Return the (x, y) coordinate for the center point of the cell that contains the specified text.  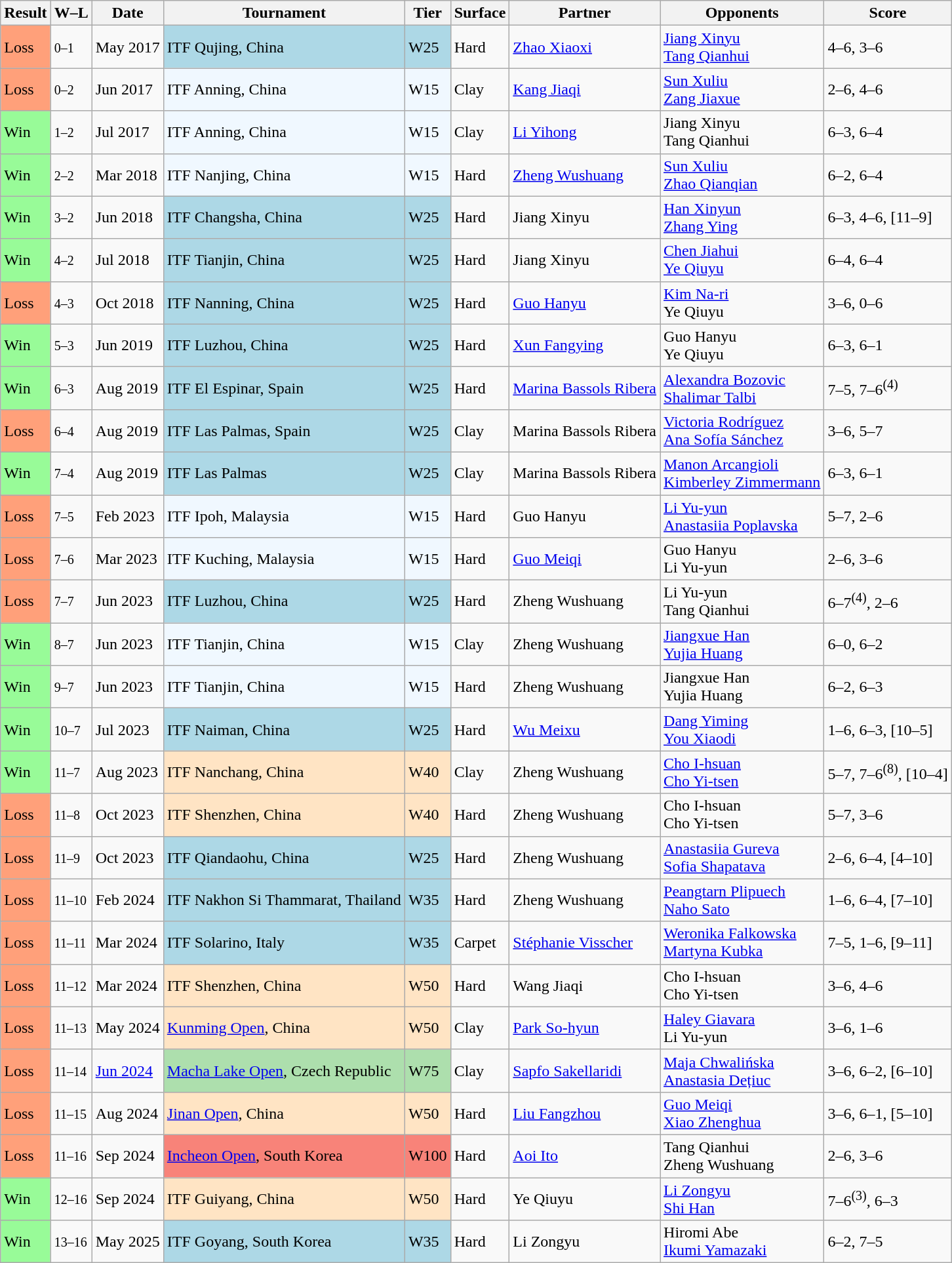
Carpet (480, 943)
Anastasiia Gureva Sofia Shapatava (742, 858)
10–7 (71, 729)
ITF Nanchang, China (284, 772)
5–7, 2–6 (888, 515)
Zhao Xiaoxi (585, 47)
Jul 2023 (127, 729)
1–2 (71, 132)
ITF Naiman, China (284, 729)
Partner (585, 13)
Guo Hanyu Li Yu-yun (742, 559)
Surface (480, 13)
6–2, 6–3 (888, 687)
W75 (427, 1070)
ITF Solarino, Italy (284, 943)
Stéphanie Visscher (585, 943)
3–6, 4–6 (888, 985)
ITF Nakhon Si Thammarat, Thailand (284, 900)
Jul 2018 (127, 260)
12–16 (71, 1199)
6–3, 6–4 (888, 132)
7–6(3), 6–3 (888, 1199)
11–10 (71, 900)
1–6, 6–3, [10–5] (888, 729)
2–6, 6–4, [4–10] (888, 858)
Guo Meiqi (585, 559)
7–4 (71, 473)
Alexandra Bozovic Shalimar Talbi (742, 388)
May 2025 (127, 1242)
Xun Fangying (585, 345)
Maja Chwalińska Anastasia Dețiuc (742, 1070)
Li Yihong (585, 132)
4–2 (71, 260)
Wu Meixu (585, 729)
Guo Meiqi Xiao Zhenghua (742, 1113)
Weronika Falkowska Martyna Kubka (742, 943)
ITF Nanning, China (284, 303)
Haley Giavara Li Yu-yun (742, 1028)
11–13 (71, 1028)
Feb 2024 (127, 900)
6–2, 6–4 (888, 174)
3–2 (71, 218)
Jun 2019 (127, 345)
Oct 2018 (127, 303)
Macha Lake Open, Czech Republic (284, 1070)
6–4 (71, 430)
ITF Ipoh, Malaysia (284, 515)
11–12 (71, 985)
Victoria Rodríguez Ana Sofía Sánchez (742, 430)
6–3, 4–6, [11–9] (888, 218)
Tang Qianhui Zheng Wushuang (742, 1155)
Wang Jiaqi (585, 985)
Aug 2023 (127, 772)
6–7(4), 2–6 (888, 602)
4–3 (71, 303)
11–11 (71, 943)
11–8 (71, 814)
Kang Jiaqi (585, 89)
0–1 (71, 47)
5–7, 7–6(8), [10–4] (888, 772)
Kim Na-ri Ye Qiuyu (742, 303)
7–5 (71, 515)
7–7 (71, 602)
5–3 (71, 345)
11–15 (71, 1113)
Peangtarn Plipuech Naho Sato (742, 900)
Tier (427, 13)
May 2017 (127, 47)
ITF Nanjing, China (284, 174)
ITF Qujing, China (284, 47)
Sun Xuliu Zang Jiaxue (742, 89)
2–2 (71, 174)
1–6, 6–4, [7–10] (888, 900)
2–6, 4–6 (888, 89)
Mar 2018 (127, 174)
W100 (427, 1155)
Jun 2024 (127, 1070)
Opponents (742, 13)
Han Xinyun Zhang Ying (742, 218)
Hiromi Abe Ikumi Yamazaki (742, 1242)
Result (26, 13)
Liu Fangzhou (585, 1113)
Chen Jiahui Ye Qiuyu (742, 260)
3–6, 1–6 (888, 1028)
Tournament (284, 13)
ITF Las Palmas (284, 473)
11–14 (71, 1070)
Dang Yiming You Xiaodi (742, 729)
6–2, 7–5 (888, 1242)
Manon Arcangioli Kimberley Zimmermann (742, 473)
3–6, 6–1, [5–10] (888, 1113)
Li Zongyu (585, 1242)
7–5, 7–6(4) (888, 388)
3–6, 0–6 (888, 303)
Score (888, 13)
W–L (71, 13)
11–9 (71, 858)
7–5, 1–6, [9–11] (888, 943)
Feb 2023 (127, 515)
5–7, 3–6 (888, 814)
Li Zongyu Shi Han (742, 1199)
3–6, 5–7 (888, 430)
Kunming Open, China (284, 1028)
ITF Changsha, China (284, 218)
Aug 2024 (127, 1113)
6–0, 6–2 (888, 644)
0–2 (71, 89)
Guo Hanyu Ye Qiuyu (742, 345)
May 2024 (127, 1028)
3–6, 6–2, [6–10] (888, 1070)
Jul 2017 (127, 132)
Aoi Ito (585, 1155)
Li Yu-yun Anastasiia Poplavska (742, 515)
6–4, 6–4 (888, 260)
8–7 (71, 644)
4–6, 3–6 (888, 47)
Date (127, 13)
ITF El Espinar, Spain (284, 388)
ITF Guiyang, China (284, 1199)
6–3 (71, 388)
ITF Qiandaohu, China (284, 858)
Park So-hyun (585, 1028)
Sapfo Sakellaridi (585, 1070)
13–16 (71, 1242)
ITF Kuching, Malaysia (284, 559)
ITF Goyang, South Korea (284, 1242)
Mar 2023 (127, 559)
Jun 2017 (127, 89)
11–7 (71, 772)
9–7 (71, 687)
Jinan Open, China (284, 1113)
Li Yu-yun Tang Qianhui (742, 602)
Ye Qiuyu (585, 1199)
7–6 (71, 559)
Jun 2018 (127, 218)
Sun Xuliu Zhao Qianqian (742, 174)
11–16 (71, 1155)
Incheon Open, South Korea (284, 1155)
ITF Las Palmas, Spain (284, 430)
